Find where the given text appears and provide that cell's center as (x, y) coordinate. 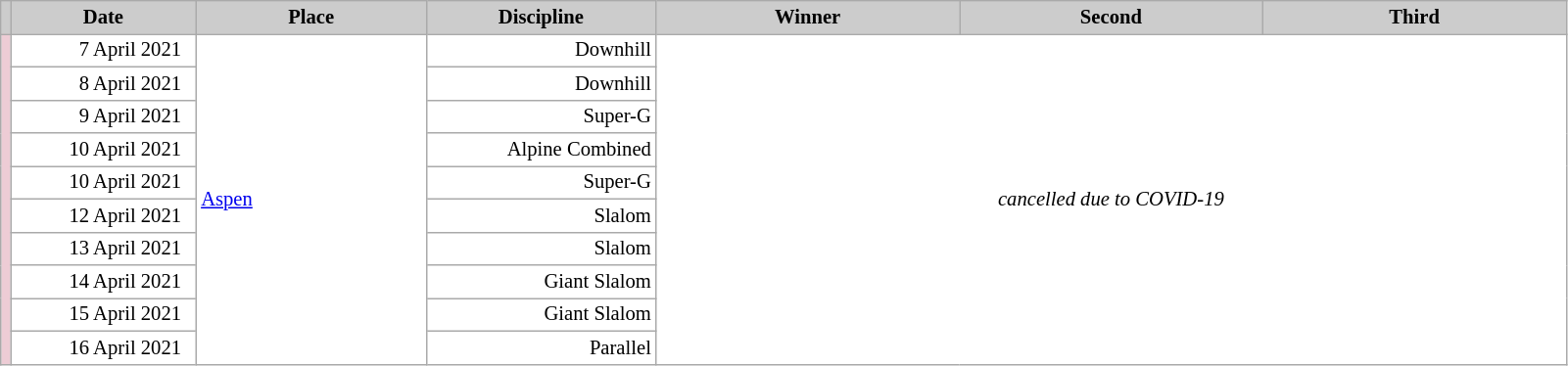
Parallel (541, 347)
Discipline (541, 17)
Place (311, 17)
7 April 2021 (103, 50)
Second (1112, 17)
Third (1414, 17)
Alpine Combined (541, 150)
14 April 2021 (103, 281)
Winner (808, 17)
12 April 2021 (103, 215)
13 April 2021 (103, 249)
cancelled due to COVID-19 (1111, 199)
Aspen (311, 199)
16 April 2021 (103, 347)
Date (103, 17)
15 April 2021 (103, 314)
8 April 2021 (103, 83)
9 April 2021 (103, 116)
